Capture the cell that displays the provided text and extract its [X, Y] central coordinate. 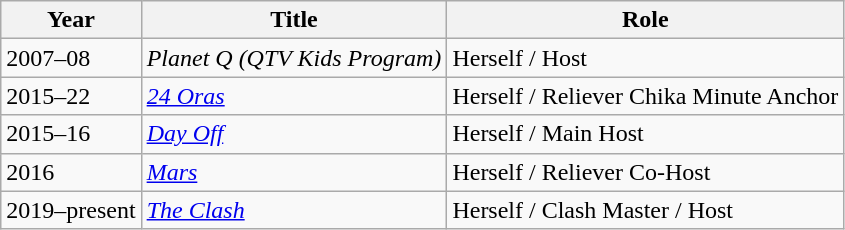
2019–present [71, 210]
Year [71, 20]
Herself / Main Host [646, 134]
2015–22 [71, 96]
Herself / Reliever Chika Minute Anchor [646, 96]
Role [646, 20]
Planet Q (QTV Kids Program) [294, 58]
Title [294, 20]
Herself / Host [646, 58]
Herself / Clash Master / Host [646, 210]
2015–16 [71, 134]
2016 [71, 172]
24 Oras [294, 96]
Herself / Reliever Co-Host [646, 172]
Mars [294, 172]
The Clash [294, 210]
Day Off [294, 134]
2007–08 [71, 58]
